Return the (X, Y) coordinate for the center point of the cell that contains the specified text.  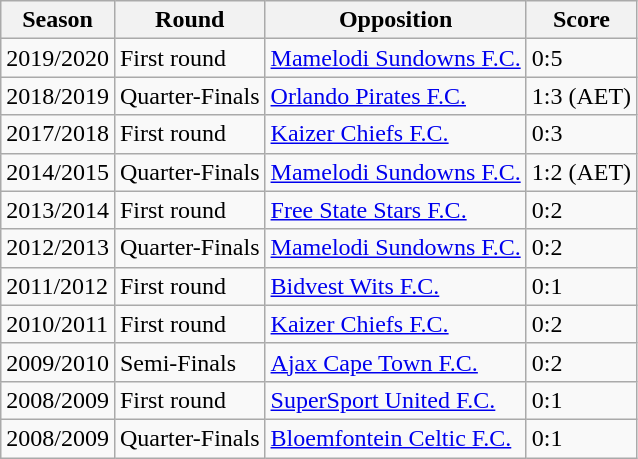
Score (581, 20)
0:5 (581, 58)
2014/2015 (58, 172)
Bidvest Wits F.C. (396, 286)
1:2 (AET) (581, 172)
2017/2018 (58, 134)
Season (58, 20)
0:3 (581, 134)
2012/2013 (58, 248)
1:3 (AET) (581, 96)
Opposition (396, 20)
Ajax Cape Town F.C. (396, 362)
Free State Stars F.C. (396, 210)
2009/2010 (58, 362)
Round (190, 20)
Bloemfontein Celtic F.C. (396, 438)
2019/2020 (58, 58)
Orlando Pirates F.C. (396, 96)
2011/2012 (58, 286)
2013/2014 (58, 210)
2018/2019 (58, 96)
Semi-Finals (190, 362)
2010/2011 (58, 324)
SuperSport United F.C. (396, 400)
